Detect which cell encompasses the target text, then output its (X, Y) center coordinate. 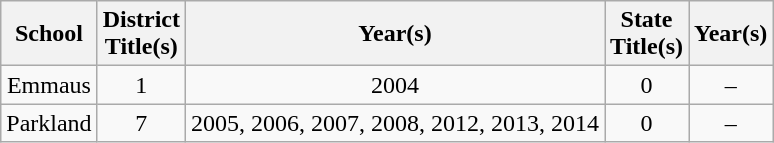
Parkland (49, 123)
School (49, 34)
7 (141, 123)
DistrictTitle(s) (141, 34)
2005, 2006, 2007, 2008, 2012, 2013, 2014 (394, 123)
Emmaus (49, 85)
1 (141, 85)
2004 (394, 85)
StateTitle(s) (647, 34)
